Provide the (x, y) coordinate of the cell's center where the given text is located.  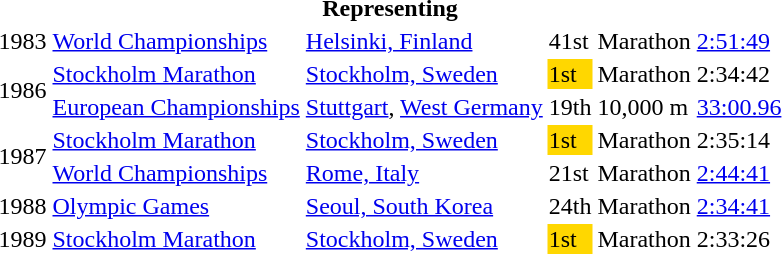
Stuttgart, West Germany (424, 107)
Olympic Games (176, 206)
Helsinki, Finland (424, 41)
24th (570, 206)
Seoul, South Korea (424, 206)
21st (570, 173)
10,000 m (644, 107)
Rome, Italy (424, 173)
European Championships (176, 107)
41st (570, 41)
19th (570, 107)
